Provide the (X, Y) coordinate of the cell's center where the given text is located.  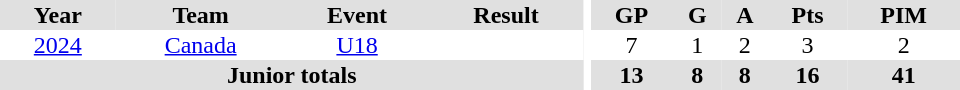
Team (201, 15)
Event (358, 15)
GP (631, 15)
Canada (201, 45)
Year (58, 15)
16 (808, 75)
U18 (358, 45)
13 (631, 75)
1 (698, 45)
Result (506, 15)
41 (904, 75)
PIM (904, 15)
3 (808, 45)
Pts (808, 15)
7 (631, 45)
2024 (58, 45)
Junior totals (292, 75)
A (745, 15)
G (698, 15)
